Scan for the cell matching the given text and deliver its (x, y) coordinate at center. 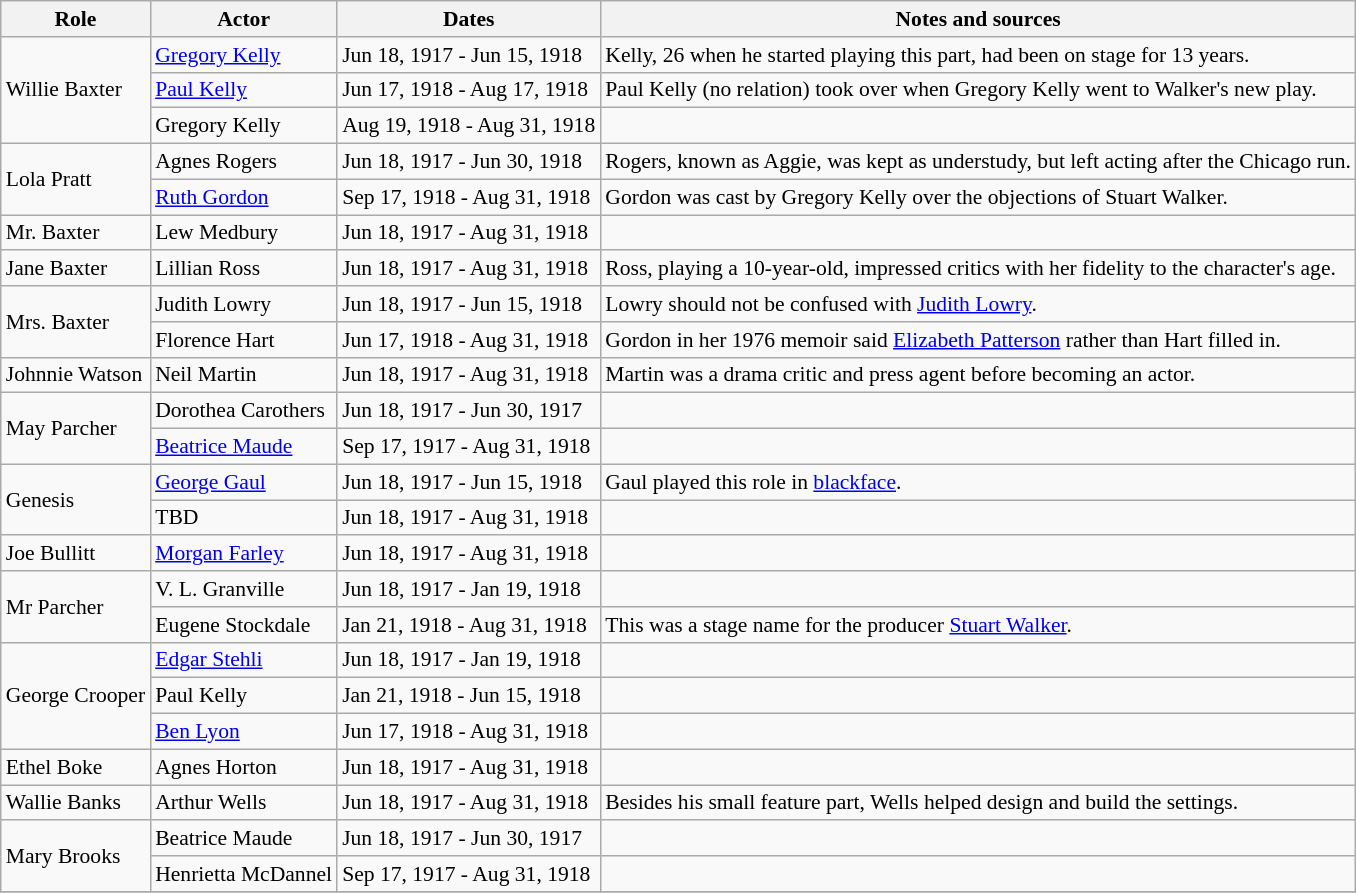
Willie Baxter (76, 90)
Edgar Stehli (244, 660)
Arthur Wells (244, 803)
Agnes Rogers (244, 162)
Ruth Gordon (244, 197)
Lillian Ross (244, 269)
Wallie Banks (76, 803)
Gordon was cast by Gregory Kelly over the objections of Stuart Walker. (978, 197)
Ben Lyon (244, 732)
Aug 19, 1918 - Aug 31, 1918 (468, 126)
Jun 17, 1918 - Aug 17, 1918 (468, 90)
George Gaul (244, 482)
Ross, playing a 10-year-old, impressed critics with her fidelity to the character's age. (978, 269)
Dates (468, 19)
Mary Brooks (76, 856)
Role (76, 19)
Joe Bullitt (76, 554)
Gaul played this role in blackface. (978, 482)
Jane Baxter (76, 269)
Notes and sources (978, 19)
Martin was a drama critic and press agent before becoming an actor. (978, 375)
May Parcher (76, 428)
V. L. Granville (244, 589)
Rogers, known as Aggie, was kept as understudy, but left acting after the Chicago run. (978, 162)
Judith Lowry (244, 304)
Morgan Farley (244, 554)
Neil Martin (244, 375)
Lola Pratt (76, 180)
Genesis (76, 500)
This was a stage name for the producer Stuart Walker. (978, 625)
Paul Kelly (no relation) took over when Gregory Kelly went to Walker's new play. (978, 90)
Mrs. Baxter (76, 322)
Actor (244, 19)
TBD (244, 518)
Jan 21, 1918 - Aug 31, 1918 (468, 625)
Agnes Horton (244, 767)
Eugene Stockdale (244, 625)
Gordon in her 1976 memoir said Elizabeth Patterson rather than Hart filled in. (978, 340)
Henrietta McDannel (244, 874)
Besides his small feature part, Wells helped design and build the settings. (978, 803)
Kelly, 26 when he started playing this part, had been on stage for 13 years. (978, 55)
George Crooper (76, 696)
Florence Hart (244, 340)
Jan 21, 1918 - Jun 15, 1918 (468, 696)
Lowry should not be confused with Judith Lowry. (978, 304)
Lew Medbury (244, 233)
Jun 18, 1917 - Jun 30, 1918 (468, 162)
Sep 17, 1918 - Aug 31, 1918 (468, 197)
Dorothea Carothers (244, 411)
Mr Parcher (76, 606)
Ethel Boke (76, 767)
Mr. Baxter (76, 233)
Johnnie Watson (76, 375)
